Output the [X, Y] coordinate of the center of the cell containing the given text.  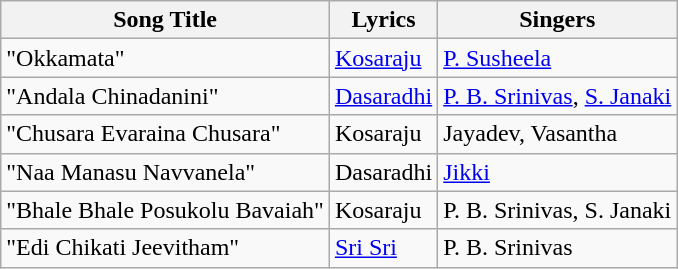
Lyrics [383, 20]
P. B. Srinivas [558, 248]
"Okkamata" [166, 58]
Jikki [558, 172]
"Edi Chikati Jeevitham" [166, 248]
Singers [558, 20]
"Naa Manasu Navvanela" [166, 172]
"Andala Chinadanini" [166, 96]
Jayadev, Vasantha [558, 134]
"Bhale Bhale Posukolu Bavaiah" [166, 210]
"Chusara Evaraina Chusara" [166, 134]
P. Susheela [558, 58]
Song Title [166, 20]
Sri Sri [383, 248]
